Identify which cell holds the provided text, then report its [X, Y] central coordinate. 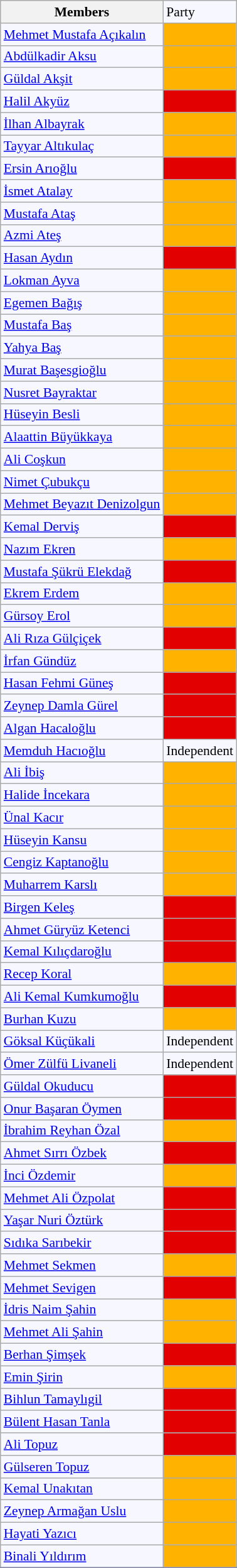
Ekrem Erdem [82, 594]
Kemal Derviş [82, 527]
Ali Rıza Gülçiçek [82, 639]
Recep Koral [82, 974]
Mehmet Mustafa Açıkalın [82, 35]
Hayati Yazıcı [82, 1534]
İrfan Gündüz [82, 661]
Lokman Ayva [82, 281]
Mustafa Baş [82, 325]
Ali Kemal Kumkumoğlu [82, 997]
Hasan Fehmi Güneş [82, 683]
Kemal Kılıçdaroğlu [82, 952]
Murat Başesgioğlu [82, 370]
İbrahim Reyhan Özal [82, 1131]
Ahmet Sırrı Özbek [82, 1153]
Ömer Zülfü Livaneli [82, 1064]
Memduh Hacıoğlu [82, 751]
Ahmet Güryüz Ketenci [82, 930]
Binali Yıldırım [82, 1556]
Burhan Kuzu [82, 1019]
Mehmet Beyazıt Denizolgun [82, 504]
Zeynep Armağan Uslu [82, 1511]
Ali Topuz [82, 1444]
Sıdıka Sarıbekir [82, 1243]
Emin Şirin [82, 1377]
Cengiz Kaptanoğlu [82, 863]
İnci Özdemir [82, 1176]
Halil Akyüz [82, 102]
İlhan Albayrak [82, 124]
Muharrem Karslı [82, 885]
Gülseren Topuz [82, 1467]
Ali Coşkun [82, 460]
Tayyar Altıkulaç [82, 146]
Mehmet Sekmen [82, 1265]
Members [82, 12]
Nimet Çubukçu [82, 482]
Mustafa Ataş [82, 214]
Bülent Hasan Tanla [82, 1422]
Bihlun Tamaylıgil [82, 1400]
Göksal Küçükali [82, 1042]
Zeynep Damla Gürel [82, 706]
Hüseyin Besli [82, 415]
Mustafa Şükrü Elekdağ [82, 572]
Nazım Ekren [82, 549]
İsmet Atalay [82, 191]
Berhan Şimşek [82, 1355]
Kemal Unakıtan [82, 1489]
Onur Başaran Öymen [82, 1109]
Güldal Akşit [82, 79]
Yahya Baş [82, 348]
Gürsoy Erol [82, 616]
Halide İncekara [82, 795]
Alaattin Büyükkaya [82, 437]
İdris Naim Şahin [82, 1310]
Abdülkadir Aksu [82, 57]
Party [199, 12]
Mehmet Sevigen [82, 1288]
Azmi Ateş [82, 236]
Algan Hacaloğlu [82, 728]
Mehmet Ali Şahin [82, 1332]
Hasan Aydın [82, 258]
Mehmet Ali Özpolat [82, 1198]
Yaşar Nuri Öztürk [82, 1221]
Ünal Kacır [82, 818]
Ali İbiş [82, 773]
Ersin Arıoğlu [82, 169]
Hüseyin Kansu [82, 840]
Egemen Bağış [82, 303]
Güldal Okuducu [82, 1086]
Nusret Bayraktar [82, 393]
Birgen Keleş [82, 907]
